For the text-containing cell, return its midpoint in [x, y] coordinate format. 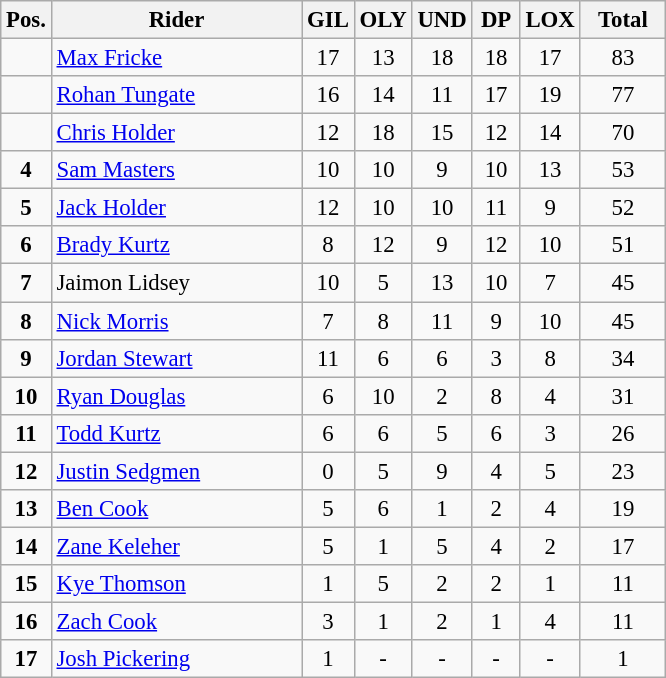
Total [623, 20]
GIL [328, 20]
52 [623, 208]
Todd Kurtz [176, 433]
26 [623, 433]
31 [623, 396]
Rider [176, 20]
Kye Thomson [176, 584]
23 [623, 471]
Chris Holder [176, 133]
Nick Morris [176, 321]
Zane Keleher [176, 546]
DP [496, 20]
LOX [550, 20]
Pos. [26, 20]
0 [328, 471]
77 [623, 95]
Zach Cook [176, 621]
Rohan Tungate [176, 95]
UND [442, 20]
OLY [383, 20]
53 [623, 170]
Brady Kurtz [176, 245]
Ryan Douglas [176, 396]
Josh Pickering [176, 659]
Ben Cook [176, 509]
51 [623, 245]
Sam Masters [176, 170]
Jordan Stewart [176, 358]
Jack Holder [176, 208]
34 [623, 358]
Justin Sedgmen [176, 471]
Max Fricke [176, 58]
Jaimon Lidsey [176, 283]
83 [623, 58]
70 [623, 133]
